Scan for the cell matching the given text and deliver its [x, y] coordinate at center. 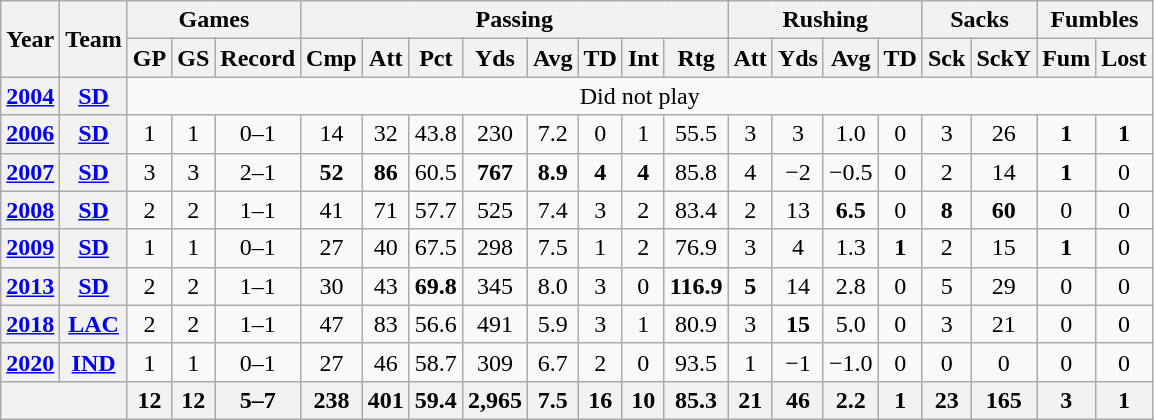
1.0 [850, 134]
85.3 [696, 400]
IND [94, 362]
80.9 [696, 324]
2004 [30, 96]
13 [798, 210]
47 [332, 324]
8 [946, 210]
6.5 [850, 210]
55.5 [696, 134]
Int [643, 58]
298 [494, 248]
16 [600, 400]
83.4 [696, 210]
67.5 [436, 248]
2,965 [494, 400]
GS [194, 58]
7.2 [552, 134]
2018 [30, 324]
345 [494, 286]
1.3 [850, 248]
767 [494, 172]
Cmp [332, 58]
60.5 [436, 172]
58.7 [436, 362]
5–7 [258, 400]
76.9 [696, 248]
32 [386, 134]
2.8 [850, 286]
83 [386, 324]
2008 [30, 210]
525 [494, 210]
−0.5 [850, 172]
71 [386, 210]
52 [332, 172]
Team [94, 39]
8.0 [552, 286]
2–1 [258, 172]
7.4 [552, 210]
309 [494, 362]
Pct [436, 58]
23 [946, 400]
5.0 [850, 324]
43 [386, 286]
401 [386, 400]
Fum [1066, 58]
491 [494, 324]
230 [494, 134]
40 [386, 248]
−1 [798, 362]
2009 [30, 248]
56.6 [436, 324]
165 [1004, 400]
60 [1004, 210]
Sacks [979, 20]
−1.0 [850, 362]
2007 [30, 172]
Year [30, 39]
69.8 [436, 286]
8.9 [552, 172]
116.9 [696, 286]
85.8 [696, 172]
GP [149, 58]
5.9 [552, 324]
Games [214, 20]
Passing [514, 20]
6.7 [552, 362]
43.8 [436, 134]
57.7 [436, 210]
Lost [1124, 58]
SckY [1004, 58]
59.4 [436, 400]
238 [332, 400]
93.5 [696, 362]
2020 [30, 362]
−2 [798, 172]
Fumbles [1094, 20]
86 [386, 172]
Sck [946, 58]
2013 [30, 286]
Rushing [826, 20]
2006 [30, 134]
Record [258, 58]
30 [332, 286]
41 [332, 210]
2.2 [850, 400]
10 [643, 400]
Rtg [696, 58]
Did not play [640, 96]
26 [1004, 134]
29 [1004, 286]
LAC [94, 324]
